From the cell containing the given text, extract its center point as (x, y) coordinate. 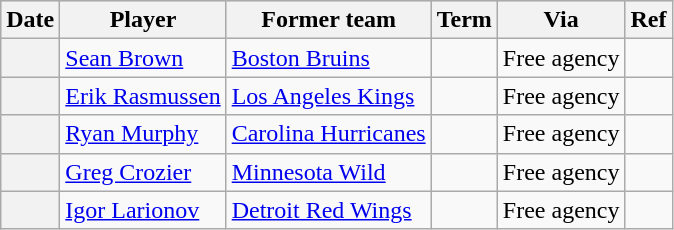
Ryan Murphy (143, 134)
Term (464, 20)
Los Angeles Kings (328, 96)
Player (143, 20)
Detroit Red Wings (328, 210)
Minnesota Wild (328, 172)
Via (561, 20)
Date (30, 20)
Ref (648, 20)
Igor Larionov (143, 210)
Carolina Hurricanes (328, 134)
Erik Rasmussen (143, 96)
Former team (328, 20)
Boston Bruins (328, 58)
Sean Brown (143, 58)
Greg Crozier (143, 172)
